Determine the (X, Y) coordinate at the center of the cell enclosing the given text.  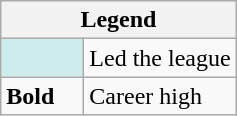
Led the league (160, 58)
Career high (160, 96)
Bold (42, 96)
Legend (118, 20)
